Pinpoint the cell where the given text exists, returning its [x, y] midpoint coordinate. 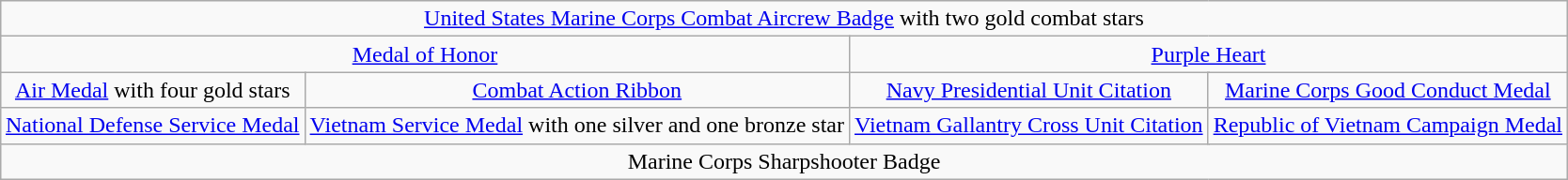
National Defense Service Medal [152, 126]
Air Medal with four gold stars [152, 90]
Vietnam Service Medal with one silver and one bronze star [577, 126]
United States Marine Corps Combat Aircrew Badge with two gold combat stars [784, 19]
Medal of Honor [425, 54]
Navy Presidential Unit Citation [1029, 90]
Republic of Vietnam Campaign Medal [1388, 126]
Combat Action Ribbon [577, 90]
Marine Corps Sharpshooter Badge [784, 161]
Purple Heart [1209, 54]
Marine Corps Good Conduct Medal [1388, 90]
Vietnam Gallantry Cross Unit Citation [1029, 126]
